Pinpoint the cell where the given text exists, returning its (X, Y) midpoint coordinate. 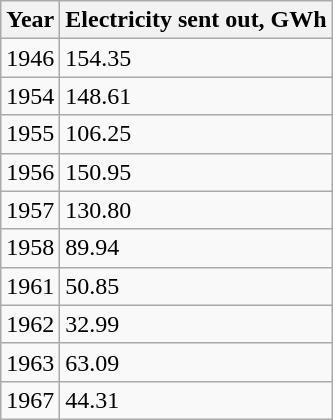
1961 (30, 286)
1957 (30, 210)
1958 (30, 248)
1946 (30, 58)
106.25 (196, 134)
Electricity sent out, GWh (196, 20)
1955 (30, 134)
150.95 (196, 172)
148.61 (196, 96)
130.80 (196, 210)
1954 (30, 96)
1962 (30, 324)
1967 (30, 400)
1956 (30, 172)
Year (30, 20)
89.94 (196, 248)
154.35 (196, 58)
32.99 (196, 324)
63.09 (196, 362)
44.31 (196, 400)
50.85 (196, 286)
1963 (30, 362)
